From the cell containing the given text, extract its center point as (x, y) coordinate. 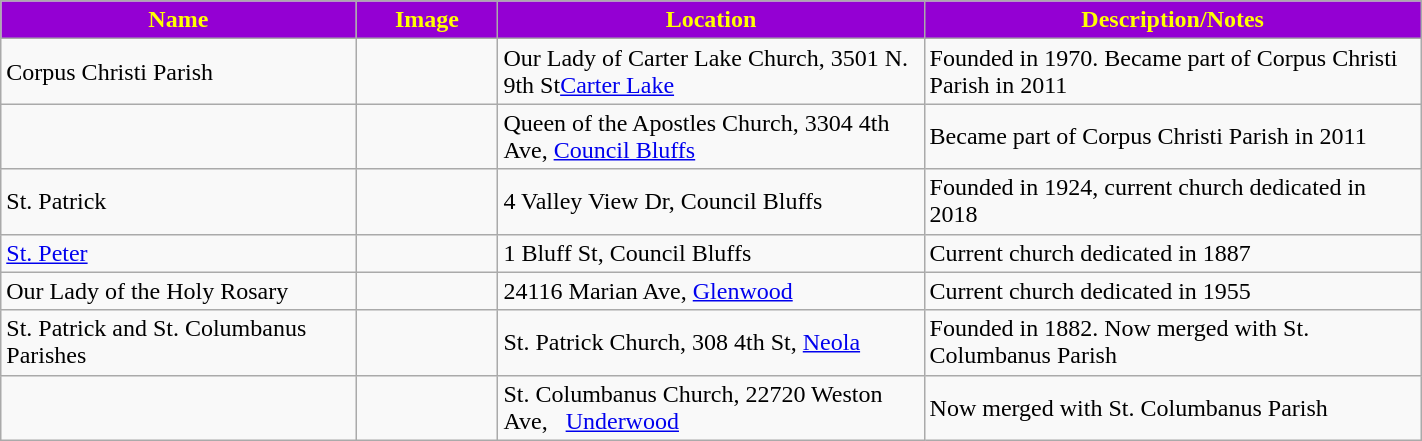
Founded in 1882. Now merged with St. Columbanus Parish (1172, 342)
Description/Notes (1172, 20)
St. Peter (178, 253)
4 Valley View Dr, Council Bluffs (711, 202)
Current church dedicated in 1887 (1172, 253)
St. Patrick and St. Columbanus Parishes (178, 342)
Founded in 1970. Became part of Corpus Christi Parish in 2011 (1172, 72)
St. Patrick Church, 308 4th St, Neola (711, 342)
Corpus Christi Parish (178, 72)
Current church dedicated in 1955 (1172, 291)
Our Lady of the Holy Rosary (178, 291)
St. Columbanus Church, 22720 Weston Ave, Underwood (711, 408)
Queen of the Apostles Church, 3304 4th Ave, Council Bluffs (711, 136)
Name (178, 20)
24116 Marian Ave, Glenwood (711, 291)
Image (427, 20)
Location (711, 20)
Became part of Corpus Christi Parish in 2011 (1172, 136)
St. Patrick (178, 202)
1 Bluff St, Council Bluffs (711, 253)
Our Lady of Carter Lake Church, 3501 N. 9th StCarter Lake (711, 72)
Founded in 1924, current church dedicated in 2018 (1172, 202)
Now merged with St. Columbanus Parish (1172, 408)
